Extract the (x, y) coordinate from the center of the cell holding the provided text.  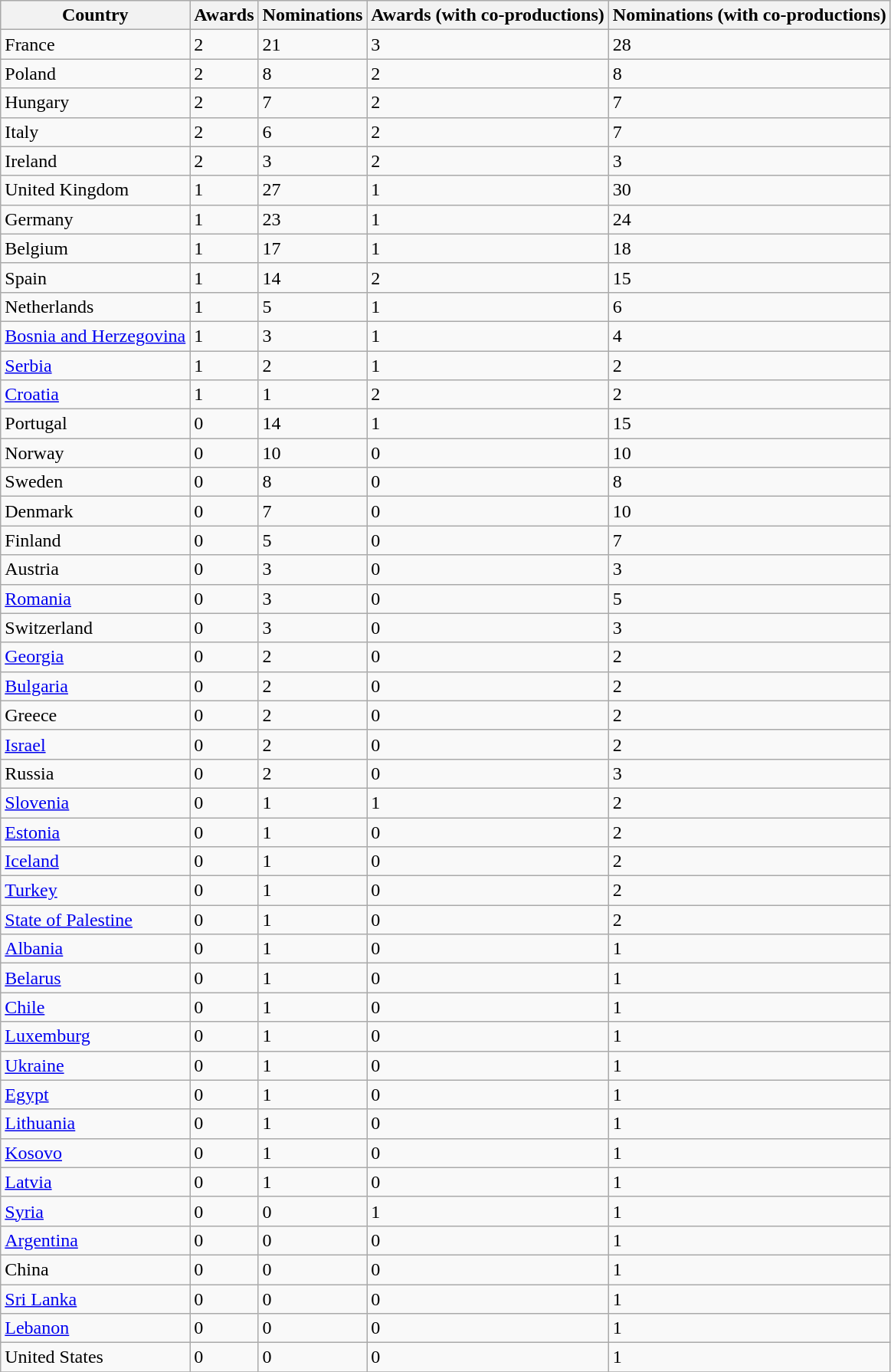
Kosovo (95, 1153)
Lithuania (95, 1124)
Egypt (95, 1095)
Germany (95, 219)
Iceland (95, 862)
United Kingdom (95, 190)
Albania (95, 949)
Belarus (95, 978)
Netherlands (95, 307)
Sri Lanka (95, 1299)
Croatia (95, 395)
28 (749, 44)
Chile (95, 1007)
17 (313, 248)
Norway (95, 453)
Austria (95, 569)
Turkey (95, 891)
Romania (95, 599)
Switzerland (95, 628)
State of Palestine (95, 920)
Syria (95, 1211)
Bulgaria (95, 686)
Estonia (95, 832)
Country (95, 15)
Spain (95, 277)
Awards (224, 15)
Lebanon (95, 1328)
Hungary (95, 103)
30 (749, 190)
Greece (95, 715)
Georgia (95, 657)
Slovenia (95, 803)
Argentina (95, 1240)
18 (749, 248)
Serbia (95, 366)
China (95, 1269)
21 (313, 44)
4 (749, 336)
Luxemburg (95, 1036)
Bosnia and Herzegovina (95, 336)
Awards (with co-productions) (488, 15)
23 (313, 219)
United States (95, 1357)
France (95, 44)
Nominations (313, 15)
Poland (95, 74)
Sweden (95, 482)
27 (313, 190)
Belgium (95, 248)
Russia (95, 773)
24 (749, 219)
Ireland (95, 161)
Latvia (95, 1182)
Denmark (95, 511)
Israel (95, 744)
Finland (95, 540)
Nominations (with co-productions) (749, 15)
Portugal (95, 424)
Italy (95, 132)
Ukraine (95, 1065)
